Provide the (x, y) coordinate of the cell's center where the given text is located.  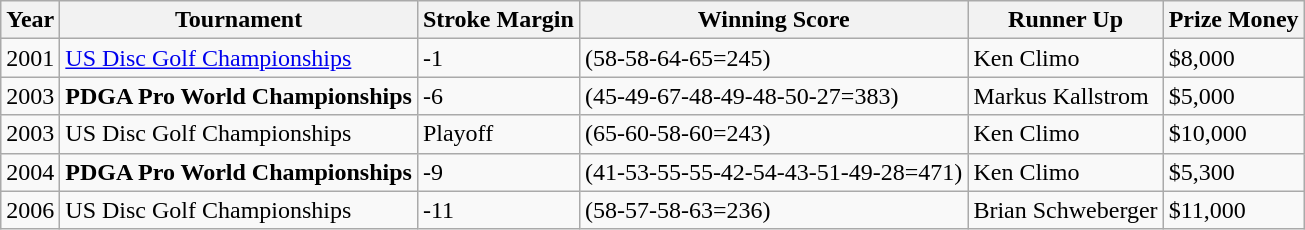
2004 (30, 172)
Playoff (498, 134)
Runner Up (1066, 20)
Tournament (239, 20)
-1 (498, 58)
-9 (498, 172)
Markus Kallstrom (1066, 96)
(65-60-58-60=243) (774, 134)
2006 (30, 210)
Year (30, 20)
(58-58-64-65=245) (774, 58)
-11 (498, 210)
(58-57-58-63=236) (774, 210)
$8,000 (1234, 58)
2001 (30, 58)
-6 (498, 96)
(45-49-67-48-49-48-50-27=383) (774, 96)
$10,000 (1234, 134)
$5,300 (1234, 172)
Winning Score (774, 20)
Prize Money (1234, 20)
$5,000 (1234, 96)
Brian Schweberger (1066, 210)
$11,000 (1234, 210)
Stroke Margin (498, 20)
(41-53-55-55-42-54-43-51-49-28=471) (774, 172)
